Provide the [x, y] coordinate of the cell's center where the given text is located.  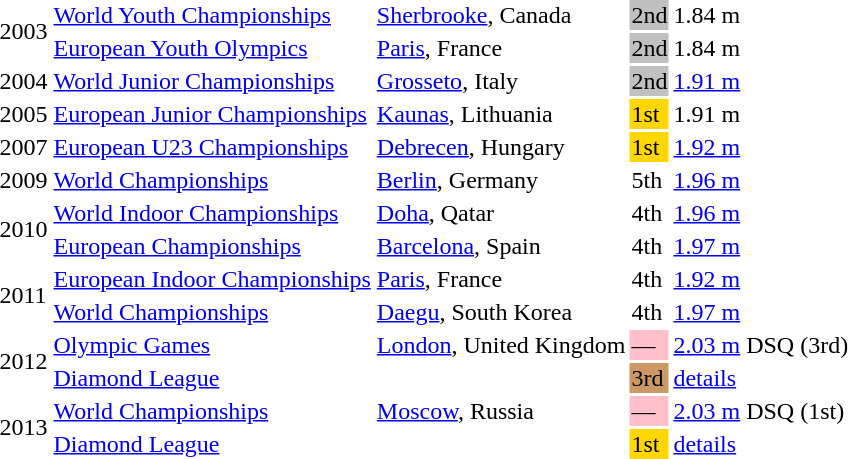
Berlin, Germany [501, 180]
World Youth Championships [212, 15]
Daegu, South Korea [501, 312]
European Youth Olympics [212, 48]
3rd [650, 378]
Moscow, Russia [501, 411]
World Junior Championships [212, 81]
Grosseto, Italy [501, 81]
Doha, Qatar [501, 213]
Kaunas, Lithuania [501, 114]
Debrecen, Hungary [501, 147]
European Championships [212, 246]
European Indoor Championships [212, 279]
Barcelona, Spain [501, 246]
European U23 Championships [212, 147]
Sherbrooke, Canada [501, 15]
London, United Kingdom [501, 345]
World Indoor Championships [212, 213]
5th [650, 180]
European Junior Championships [212, 114]
Olympic Games [212, 345]
